Scan for the cell matching the given text and deliver its (X, Y) coordinate at center. 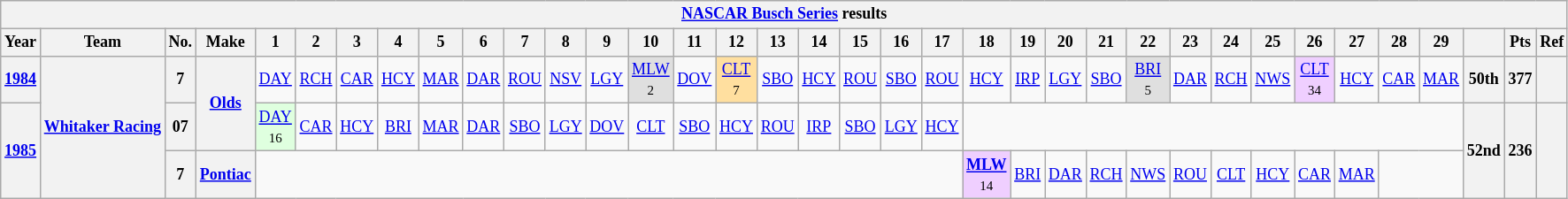
Year (21, 42)
MLW2 (651, 80)
3 (357, 42)
Pontiac (225, 174)
16 (901, 42)
BRI5 (1149, 80)
5 (441, 42)
28 (1399, 42)
24 (1231, 42)
13 (777, 42)
17 (942, 42)
23 (1191, 42)
377 (1520, 80)
07 (181, 127)
Ref (1552, 42)
CLT7 (736, 80)
6 (483, 42)
1 (275, 42)
CLT34 (1315, 80)
NSV (565, 80)
52nd (1483, 150)
236 (1520, 150)
12 (736, 42)
21 (1106, 42)
9 (607, 42)
15 (860, 42)
Pts (1520, 42)
DAY (275, 80)
8 (565, 42)
50th (1483, 80)
11 (695, 42)
19 (1028, 42)
22 (1149, 42)
27 (1357, 42)
No. (181, 42)
26 (1315, 42)
25 (1272, 42)
2 (316, 42)
14 (819, 42)
10 (651, 42)
29 (1441, 42)
NASCAR Busch Series results (784, 14)
1985 (21, 150)
Make (225, 42)
18 (987, 42)
MLW14 (987, 174)
1984 (21, 80)
4 (398, 42)
Team (103, 42)
20 (1065, 42)
Whitaker Racing (103, 127)
Olds (225, 103)
DAY16 (275, 127)
